Pinpoint the cell where the given text exists, returning its [X, Y] midpoint coordinate. 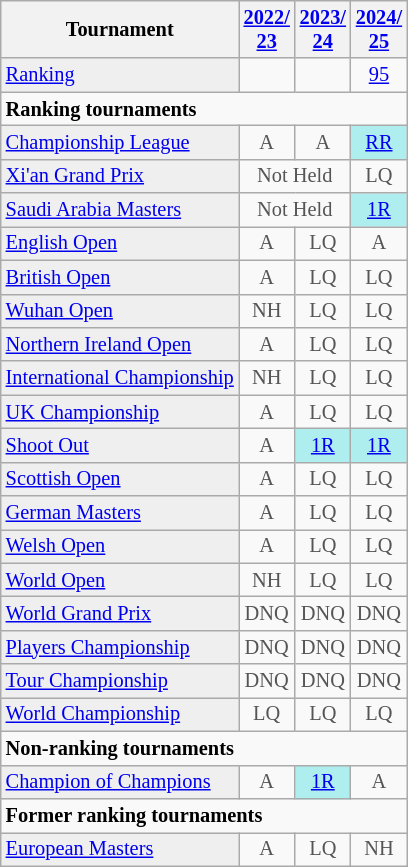
Ranking [120, 75]
Champion of Champions [120, 782]
Ranking tournaments [204, 109]
2022/23 [267, 29]
2023/24 [323, 29]
World Open [120, 580]
Xi'an Grand Prix [120, 176]
German Masters [120, 513]
Welsh Open [120, 546]
Saudi Arabia Masters [120, 210]
European Masters [120, 849]
English Open [120, 243]
Championship League [120, 142]
British Open [120, 277]
Non-ranking tournaments [204, 748]
Players Championship [120, 647]
International Championship [120, 378]
Wuhan Open [120, 311]
RR [379, 142]
Tournament [120, 29]
World Grand Prix [120, 613]
2024/25 [379, 29]
Former ranking tournaments [204, 815]
Shoot Out [120, 445]
UK Championship [120, 412]
Tour Championship [120, 681]
95 [379, 75]
Northern Ireland Open [120, 344]
World Championship [120, 714]
Scottish Open [120, 479]
